Scan for the cell matching the given text and deliver its (x, y) coordinate at center. 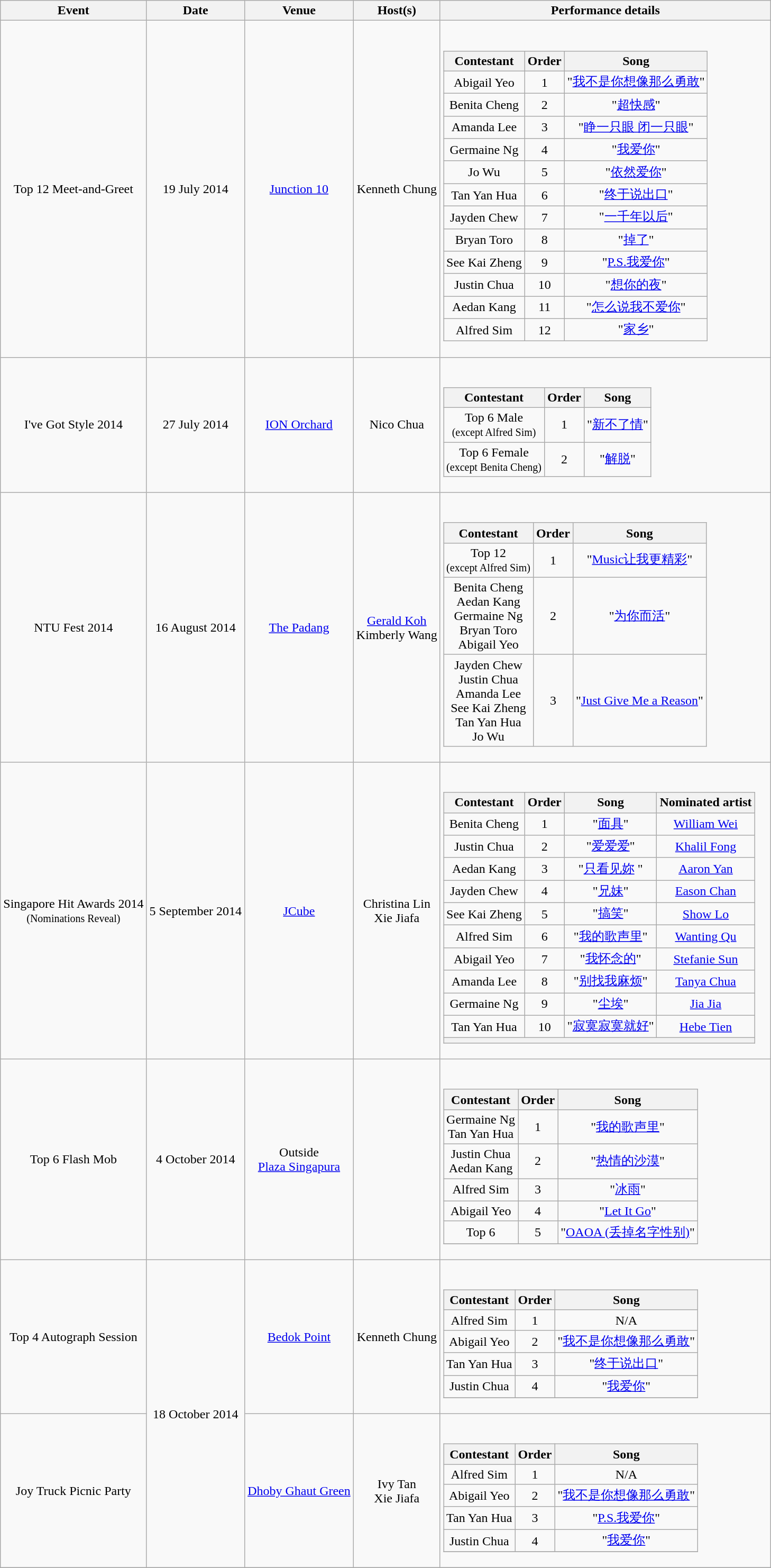
Wanting Qu (705, 936)
"我怀念的" (610, 959)
Event (74, 11)
"依然爱你" (636, 172)
Khalil Fong (705, 846)
Top 12(except Alfred Sim) (489, 560)
"超快感" (636, 105)
19 July 2014 (196, 189)
16 August 2014 (196, 627)
Show Lo (705, 914)
Germaine NgTan Yan Hua (481, 1127)
Top 6 Female(except Benita Cheng) (494, 459)
William Wei (705, 824)
"想你的夜" (636, 285)
11 (545, 308)
"搞笑" (610, 914)
Benita ChengAedan KangGermaine NgBryan ToroAbigail Yeo (489, 616)
Gerald KohKimberly Wang (397, 627)
"爱爱爱" (610, 846)
NTU Fest 2014 (74, 627)
"冰雨" (628, 1190)
Nominated artist (705, 803)
Date (196, 11)
"OAOA (丢掉名字性别)" (628, 1233)
Tanya Chua (705, 982)
Jo Wu (484, 172)
"怎么说我不爱你" (636, 308)
OutsidePlaza Singapura (299, 1160)
"睁一只眼 闭一只眼" (636, 127)
Dhoby Ghaut Green (299, 1491)
JCube (299, 911)
"兄妹" (610, 892)
Ivy TanXie Jiafa (397, 1491)
"家乡" (636, 330)
Christina LinXie Jiafa (397, 911)
"为你而活" (639, 616)
"一千年以后" (636, 218)
"寂寞寂寞就好" (610, 1026)
Top 6 (481, 1233)
"面具" (610, 824)
"解脱" (618, 459)
I've Got Style 2014 (74, 425)
"Let It Go" (628, 1211)
"尘埃" (610, 1004)
Junction 10 (299, 189)
Performance details (605, 11)
"热情的沙漠" (628, 1162)
Top 6 Flash Mob (74, 1160)
Jayden ChewJustin ChuaAmanda LeeSee Kai ZhengTan Yan HuaJo Wu (489, 700)
"掉了" (636, 240)
"只看见妳 " (610, 869)
Hebe Tien (705, 1026)
"Just Give Me a Reason" (639, 700)
12 (545, 330)
18 October 2014 (196, 1414)
Top 6 Male(except Alfred Sim) (494, 425)
Singapore Hit Awards 2014(Nominations Reveal) (74, 911)
Contestant Order Song Alfred Sim 1 N/A Abigail Yeo 2 "我不是你想像那么勇敢" Tan Yan Hua 3 "终于说出口" Justin Chua 4 "我爱你" (605, 1336)
Venue (299, 11)
Joy Truck Picnic Party (74, 1491)
5 September 2014 (196, 911)
Top 4 Autograph Session (74, 1336)
Stefanie Sun (705, 959)
"Music让我更精彩" (639, 560)
ION Orchard (299, 425)
Top 12 Meet-and-Greet (74, 189)
Eason Chan (705, 892)
Host(s) (397, 11)
Bedok Point (299, 1336)
Contestant Order Song Top 6 Male(except Alfred Sim) 1 "新不了情" Top 6 Female(except Benita Cheng) 2 "解脱" (605, 425)
"新不了情" (618, 425)
The Padang (299, 627)
Nico Chua (397, 425)
"别找我麻烦" (610, 982)
Contestant Order Song Alfred Sim 1 N/A Abigail Yeo 2 "我不是你想像那么勇敢" Tan Yan Hua 3 "P.S.我爱你" Justin Chua 4 "我爱你" (605, 1491)
Bryan Toro (484, 240)
Jia Jia (705, 1004)
27 July 2014 (196, 425)
Justin ChuaAedan Kang (481, 1162)
4 October 2014 (196, 1160)
Aaron Yan (705, 869)
